Output the [x, y] coordinate of the center of the cell containing the given text.  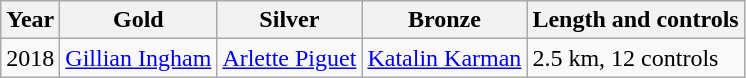
Gold [138, 20]
2018 [30, 58]
Arlette Piguet [290, 58]
2.5 km, 12 controls [636, 58]
Length and controls [636, 20]
Bronze [444, 20]
Silver [290, 20]
Gillian Ingham [138, 58]
Katalin Karman [444, 58]
Year [30, 20]
